Identify which cell holds the provided text, then report its (X, Y) central coordinate. 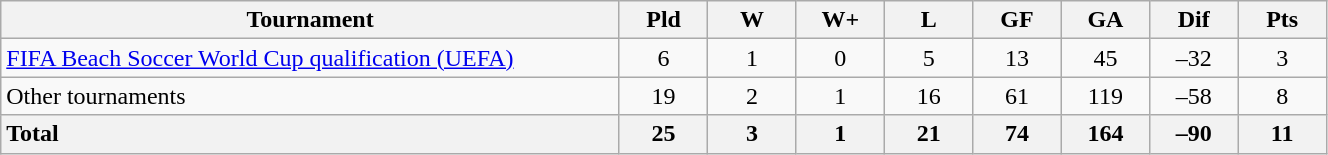
Tournament (310, 20)
21 (928, 134)
Pld (663, 20)
5 (928, 58)
Pts (1282, 20)
–32 (1194, 58)
13 (1017, 58)
119 (1105, 96)
Other tournaments (310, 96)
Total (310, 134)
8 (1282, 96)
61 (1017, 96)
–90 (1194, 134)
W+ (840, 20)
Dif (1194, 20)
16 (928, 96)
FIFA Beach Soccer World Cup qualification (UEFA) (310, 58)
25 (663, 134)
6 (663, 58)
0 (840, 58)
164 (1105, 134)
19 (663, 96)
GA (1105, 20)
2 (752, 96)
11 (1282, 134)
–58 (1194, 96)
W (752, 20)
GF (1017, 20)
45 (1105, 58)
L (928, 20)
74 (1017, 134)
